Output the (X, Y) coordinate of the center of the cell containing the given text.  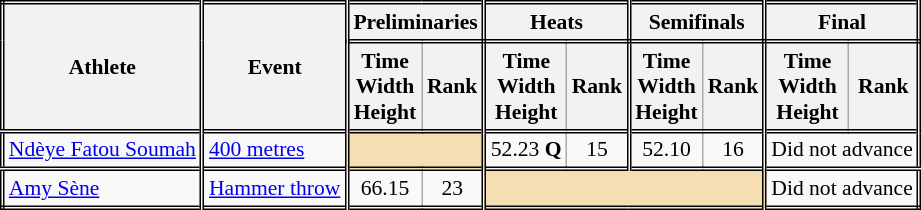
23 (454, 190)
Amy Sène (102, 190)
Event (274, 67)
Heats (556, 22)
52.10 (666, 150)
Ndèye Fatou Soumah (102, 150)
Semifinals (697, 22)
66.15 (384, 190)
52.23 Q (525, 150)
Preliminaries (416, 22)
400 metres (274, 150)
16 (734, 150)
Final (842, 22)
15 (598, 150)
Athlete (102, 67)
Hammer throw (274, 190)
